Return the [X, Y] coordinate for the center point of the cell that contains the specified text.  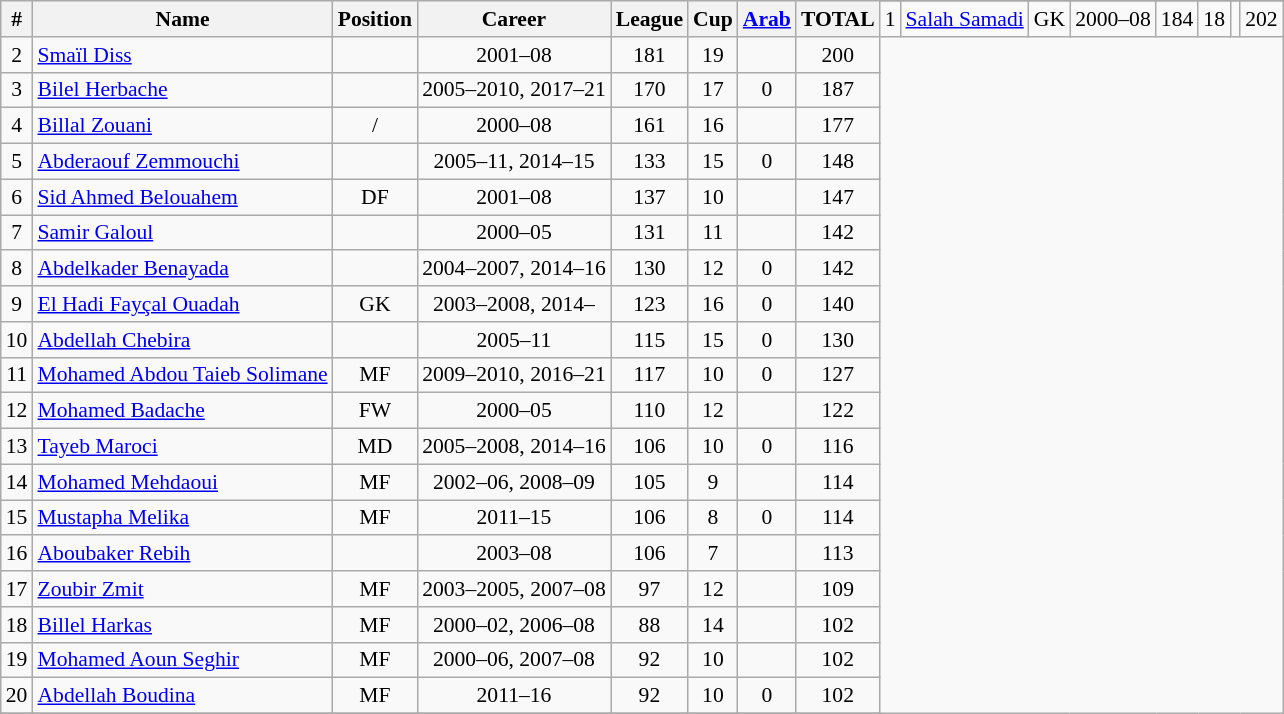
DF [375, 197]
2003–08 [514, 554]
202 [1262, 19]
20 [17, 696]
127 [838, 375]
116 [838, 447]
115 [650, 340]
Name [182, 19]
Billal Zouani [182, 126]
League [650, 19]
Cup [713, 19]
Abdelkader Benayada [182, 269]
110 [650, 411]
105 [650, 482]
Abdellah Boudina [182, 696]
2 [17, 55]
2003–2008, 2014– [514, 304]
2005–11 [514, 340]
2011–15 [514, 518]
184 [1178, 19]
Billel Harkas [182, 625]
MD [375, 447]
2005–2008, 2014–16 [514, 447]
117 [650, 375]
/ [375, 126]
5 [17, 162]
140 [838, 304]
Career [514, 19]
2009–2010, 2016–21 [514, 375]
187 [838, 90]
Mohamed Badache [182, 411]
2000–02, 2006–08 [514, 625]
148 [838, 162]
TOTAL [838, 19]
113 [838, 554]
177 [838, 126]
122 [838, 411]
2004–2007, 2014–16 [514, 269]
Mohamed Aoun Seghir [182, 660]
1 [890, 19]
FW [375, 411]
2005–11, 2014–15 [514, 162]
200 [838, 55]
137 [650, 197]
Salah Samadi [965, 19]
109 [838, 589]
Sid Ahmed Belouahem [182, 197]
3 [17, 90]
Zoubir Zmit [182, 589]
131 [650, 233]
Abdellah Chebira [182, 340]
Mohamed Mehdaoui [182, 482]
147 [838, 197]
Mustapha Melika [182, 518]
161 [650, 126]
4 [17, 126]
Samir Galoul [182, 233]
88 [650, 625]
2011–16 [514, 696]
6 [17, 197]
Mohamed Abdou Taieb Solimane [182, 375]
2005–2010, 2017–21 [514, 90]
170 [650, 90]
Abderaouf Zemmouchi [182, 162]
123 [650, 304]
Bilel Herbache [182, 90]
Tayeb Maroci [182, 447]
2000–06, 2007–08 [514, 660]
# [17, 19]
Position [375, 19]
133 [650, 162]
Smaïl Diss [182, 55]
El Hadi Fayçal Ouadah [182, 304]
13 [17, 447]
Aboubaker Rebih [182, 554]
2002–06, 2008–09 [514, 482]
Arab [767, 19]
181 [650, 55]
97 [650, 589]
2003–2005, 2007–08 [514, 589]
